Identify which cell holds the provided text, then report its (x, y) central coordinate. 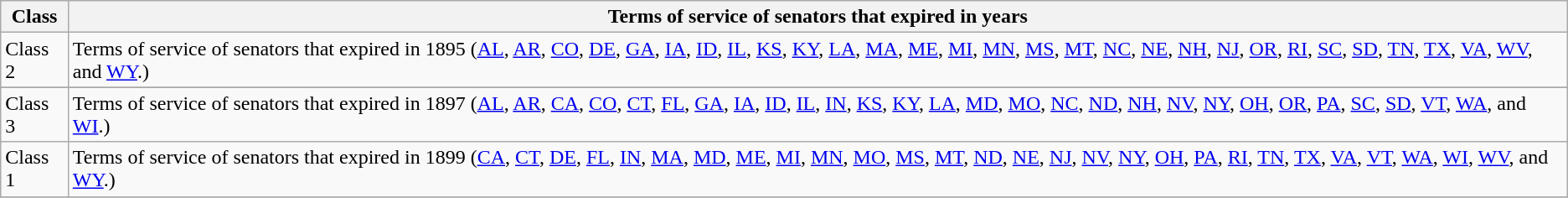
Class (35, 17)
Class 3 (35, 114)
Class 1 (35, 169)
Terms of service of senators that expired in years (818, 17)
Class 2 (35, 60)
